For the text-containing cell, return its midpoint in [x, y] coordinate format. 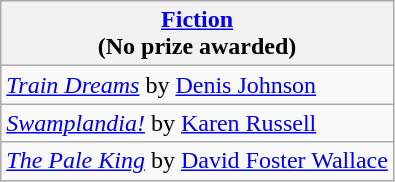
The Pale King by David Foster Wallace [198, 161]
Train Dreams by Denis Johnson [198, 85]
Fiction(No prize awarded) [198, 34]
Swamplandia! by Karen Russell [198, 123]
